Output the [X, Y] coordinate of the center of the cell containing the given text.  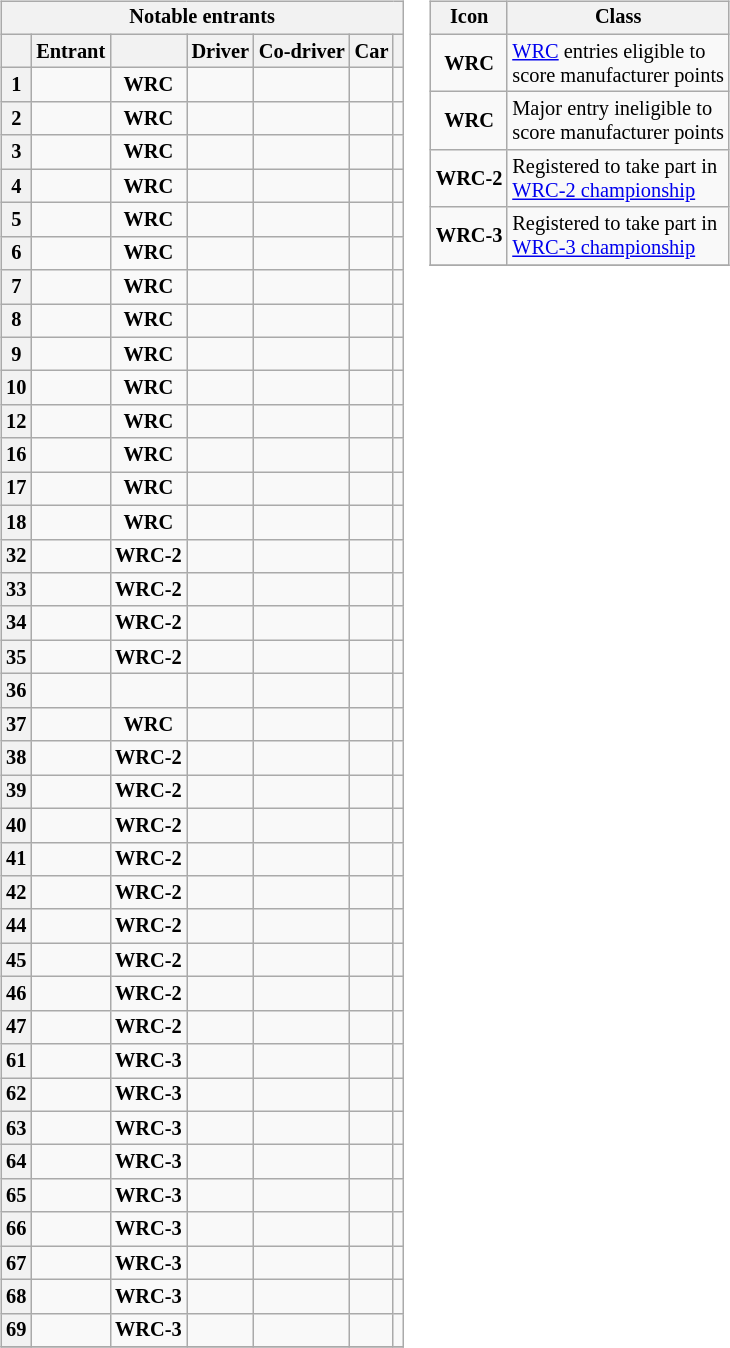
Car [372, 51]
62 [16, 1095]
17 [16, 489]
34 [16, 623]
41 [16, 859]
63 [16, 1128]
68 [16, 1297]
65 [16, 1196]
42 [16, 893]
64 [16, 1162]
67 [16, 1263]
1 [16, 85]
16 [16, 455]
WRC entries eligible toscore manufacturer points [618, 63]
3 [16, 152]
9 [16, 354]
Registered to take part inWRC-2 championship [618, 179]
Co-driver [302, 51]
18 [16, 522]
7 [16, 287]
Registered to take part inWRC-3 championship [618, 236]
Notable entrants [202, 18]
66 [16, 1229]
4 [16, 186]
33 [16, 590]
32 [16, 556]
Class [618, 18]
5 [16, 220]
40 [16, 825]
2 [16, 119]
45 [16, 960]
Major entry ineligible toscore manufacturer points [618, 121]
69 [16, 1330]
36 [16, 691]
6 [16, 253]
61 [16, 1061]
Entrant [70, 51]
35 [16, 657]
39 [16, 792]
10 [16, 388]
38 [16, 758]
Icon [469, 18]
Driver [220, 51]
12 [16, 422]
37 [16, 724]
47 [16, 1027]
44 [16, 926]
46 [16, 994]
8 [16, 321]
